Locate the cell with the specified text and output its (X, Y) center coordinate. 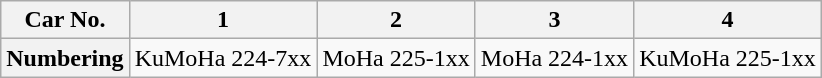
Numbering (65, 58)
3 (554, 20)
KuMoHa 225-1xx (728, 58)
4 (728, 20)
Car No. (65, 20)
2 (396, 20)
KuMoHa 224-7xx (223, 58)
MoHa 225-1xx (396, 58)
MoHa 224-1xx (554, 58)
1 (223, 20)
